Output the (X, Y) coordinate of the center of the cell containing the given text.  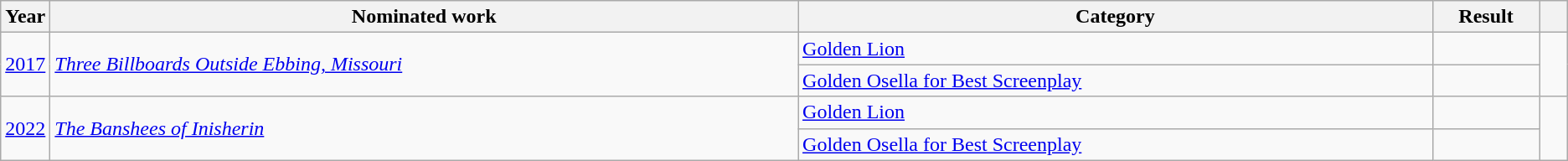
2017 (25, 65)
2022 (25, 128)
Three Billboards Outside Ebbing, Missouri (424, 65)
Result (1486, 17)
Year (25, 17)
Category (1116, 17)
The Banshees of Inisherin (424, 128)
Nominated work (424, 17)
